Output the [x, y] coordinate of the center of the cell containing the given text.  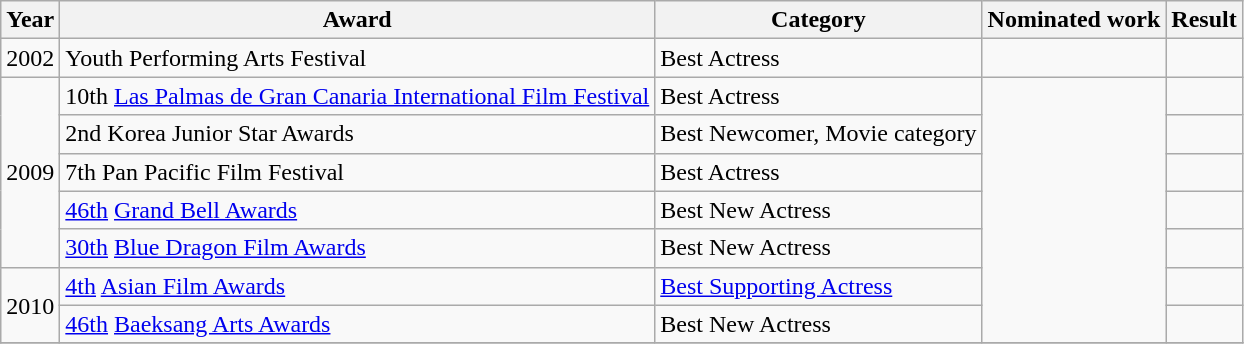
2010 [30, 305]
Award [358, 20]
Youth Performing Arts Festival [358, 58]
Best Supporting Actress [818, 286]
46th Baeksang Arts Awards [358, 324]
Best Newcomer, Movie category [818, 134]
Result [1204, 20]
4th Asian Film Awards [358, 286]
Category [818, 20]
46th Grand Bell Awards [358, 210]
30th Blue Dragon Film Awards [358, 248]
7th Pan Pacific Film Festival [358, 172]
Year [30, 20]
10th Las Palmas de Gran Canaria International Film Festival [358, 96]
2009 [30, 172]
2nd Korea Junior Star Awards [358, 134]
2002 [30, 58]
Nominated work [1074, 20]
